Search for the cell housing the specified text and yield its (X, Y) center coordinate. 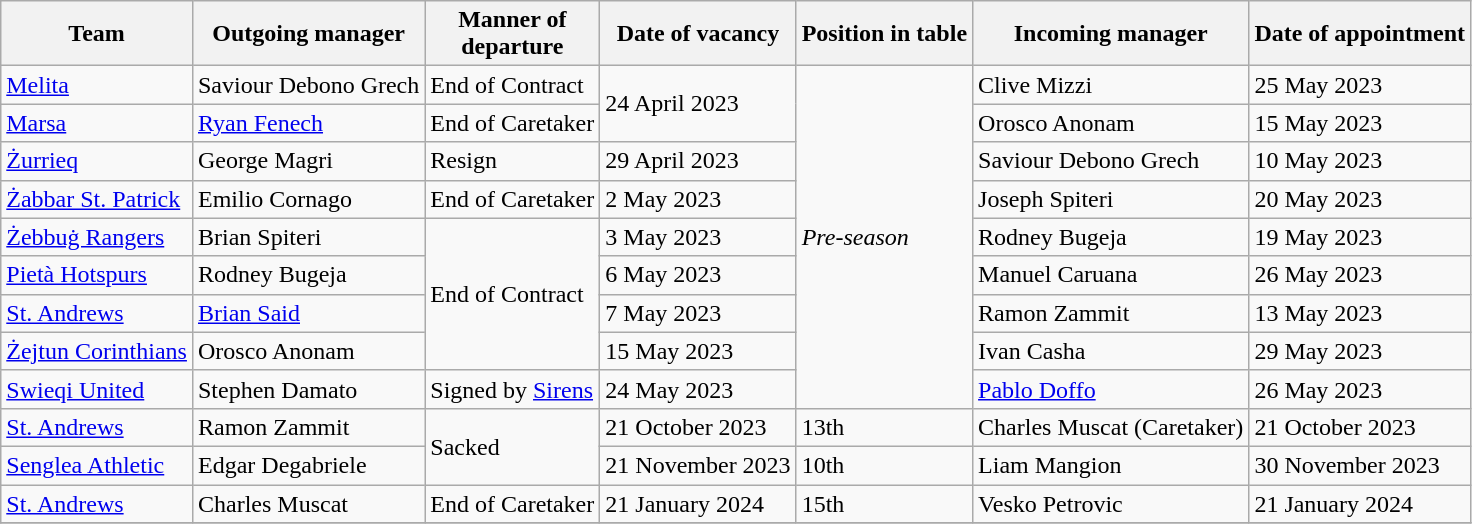
Brian Said (308, 313)
Resign (512, 161)
Żebbuġ Rangers (97, 237)
21 November 2023 (698, 465)
Date of vacancy (698, 34)
Vesko Petrovic (1111, 503)
6 May 2023 (698, 275)
13 May 2023 (1360, 313)
Charles Muscat (308, 503)
Position in table (884, 34)
Signed by Sirens (512, 389)
Żurrieq (97, 161)
Edgar Degabriele (308, 465)
Marsa (97, 123)
29 May 2023 (1360, 351)
George Magri (308, 161)
Pablo Doffo (1111, 389)
Manner ofdeparture (512, 34)
Swieqi United (97, 389)
25 May 2023 (1360, 85)
Clive Mizzi (1111, 85)
Senglea Athletic (97, 465)
10th (884, 465)
24 May 2023 (698, 389)
Pre-season (884, 238)
Manuel Caruana (1111, 275)
3 May 2023 (698, 237)
7 May 2023 (698, 313)
Charles Muscat (Caretaker) (1111, 427)
20 May 2023 (1360, 199)
10 May 2023 (1360, 161)
2 May 2023 (698, 199)
19 May 2023 (1360, 237)
Emilio Cornago (308, 199)
13th (884, 427)
Team (97, 34)
Żejtun Corinthians (97, 351)
24 April 2023 (698, 104)
Joseph Spiteri (1111, 199)
Stephen Damato (308, 389)
29 April 2023 (698, 161)
15th (884, 503)
Żabbar St. Patrick (97, 199)
Sacked (512, 446)
Date of appointment (1360, 34)
30 November 2023 (1360, 465)
Ivan Casha (1111, 351)
Ryan Fenech (308, 123)
Pietà Hotspurs (97, 275)
Brian Spiteri (308, 237)
Liam Mangion (1111, 465)
Incoming manager (1111, 34)
Melita (97, 85)
Outgoing manager (308, 34)
